From the cell containing the given text, extract its center point as (x, y) coordinate. 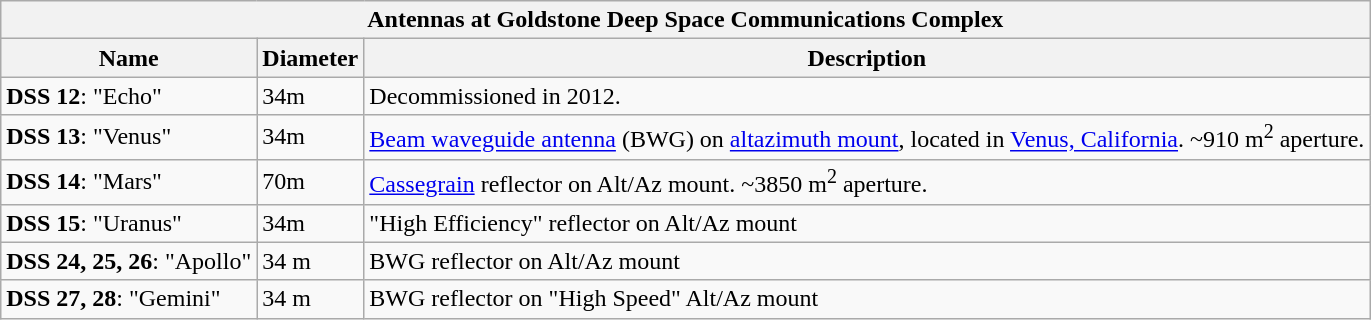
Diameter (310, 58)
Decommissioned in 2012. (867, 96)
DSS 15: "Uranus" (129, 223)
Antennas at Goldstone Deep Space Communications Complex (686, 20)
DSS 24, 25, 26: "Apollo" (129, 261)
"High Efficiency" reflector on Alt/Az mount (867, 223)
Beam waveguide antenna (BWG) on altazimuth mount, located in Venus, California. ~910 m2 aperture. (867, 138)
Name (129, 58)
BWG reflector on Alt/Az mount (867, 261)
Description (867, 58)
DSS 12: "Echo" (129, 96)
DSS 27, 28: "Gemini" (129, 299)
DSS 14: "Mars" (129, 182)
BWG reflector on "High Speed" Alt/Az mount (867, 299)
Cassegrain reflector on Alt/Az mount. ~3850 m2 aperture. (867, 182)
70m (310, 182)
DSS 13: "Venus" (129, 138)
